Detect which cell encompasses the target text, then output its (X, Y) center coordinate. 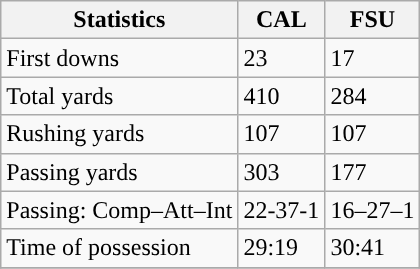
284 (372, 96)
29:19 (282, 248)
303 (282, 172)
Time of possession (120, 248)
Rushing yards (120, 134)
Passing yards (120, 172)
16–27–1 (372, 210)
CAL (282, 20)
177 (372, 172)
30:41 (372, 248)
22-37-1 (282, 210)
First downs (120, 58)
Passing: Comp–Att–Int (120, 210)
Statistics (120, 20)
17 (372, 58)
FSU (372, 20)
410 (282, 96)
23 (282, 58)
Total yards (120, 96)
